Return the (x, y) coordinate for the center point of the cell that contains the specified text.  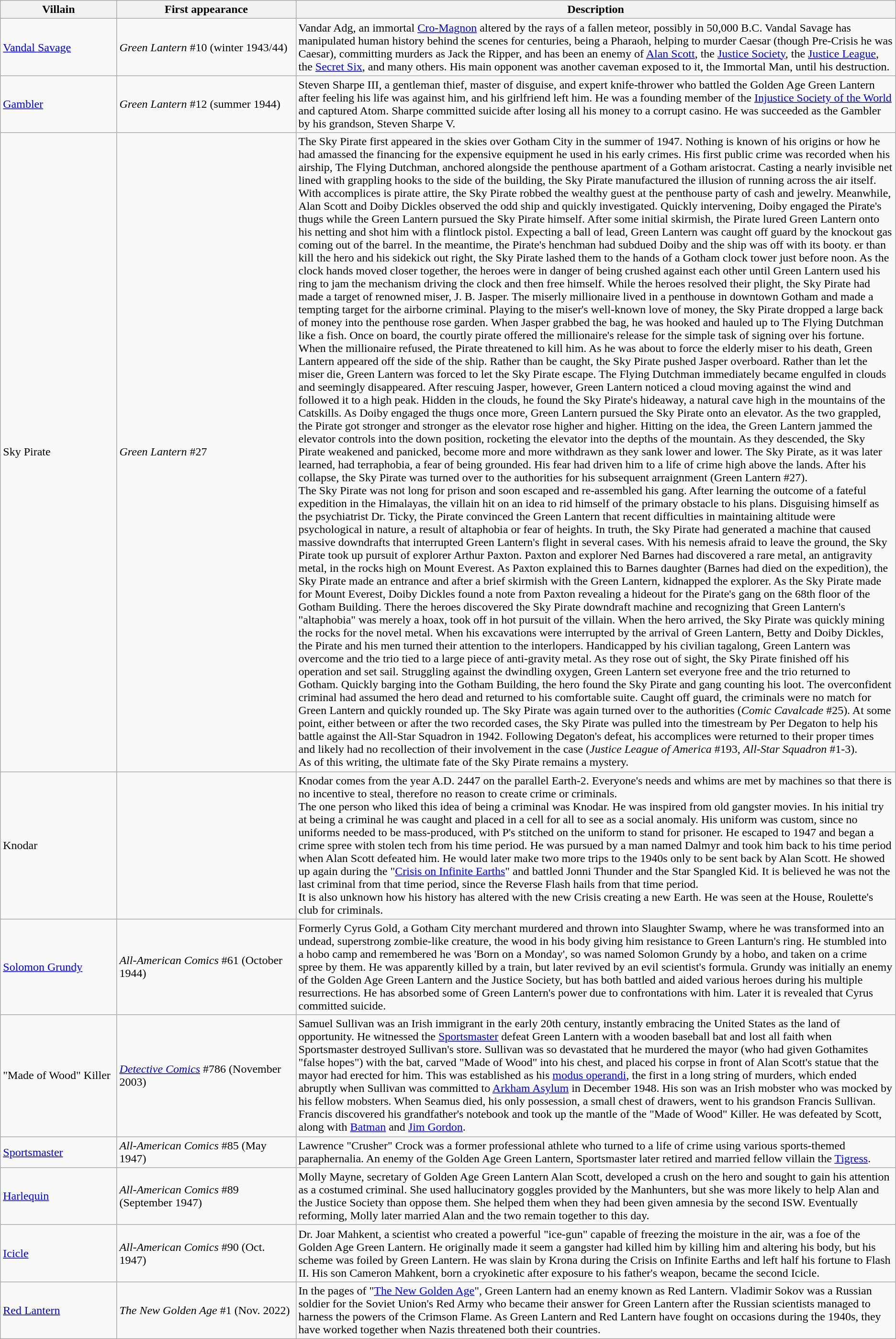
Green Lantern #10 (winter 1943/44) (206, 47)
All-American Comics #90 (Oct. 1947) (206, 1253)
Green Lantern #12 (summer 1944) (206, 104)
Knodar (58, 845)
First appearance (206, 10)
All-American Comics #89 (September 1947) (206, 1196)
Description (595, 10)
Harlequin (58, 1196)
Sportsmaster (58, 1152)
Solomon Grundy (58, 967)
Gambler (58, 104)
Sky Pirate (58, 452)
"Made of Wood" Killer (58, 1076)
Red Lantern (58, 1310)
Icicle (58, 1253)
Detective Comics #786 (November 2003) (206, 1076)
Villain (58, 10)
The New Golden Age #1 (Nov. 2022) (206, 1310)
All-American Comics #61 (October 1944) (206, 967)
All-American Comics #85 (May 1947) (206, 1152)
Green Lantern #27 (206, 452)
Vandal Savage (58, 47)
